Extract the (x, y) coordinate from the center of the cell holding the provided text.  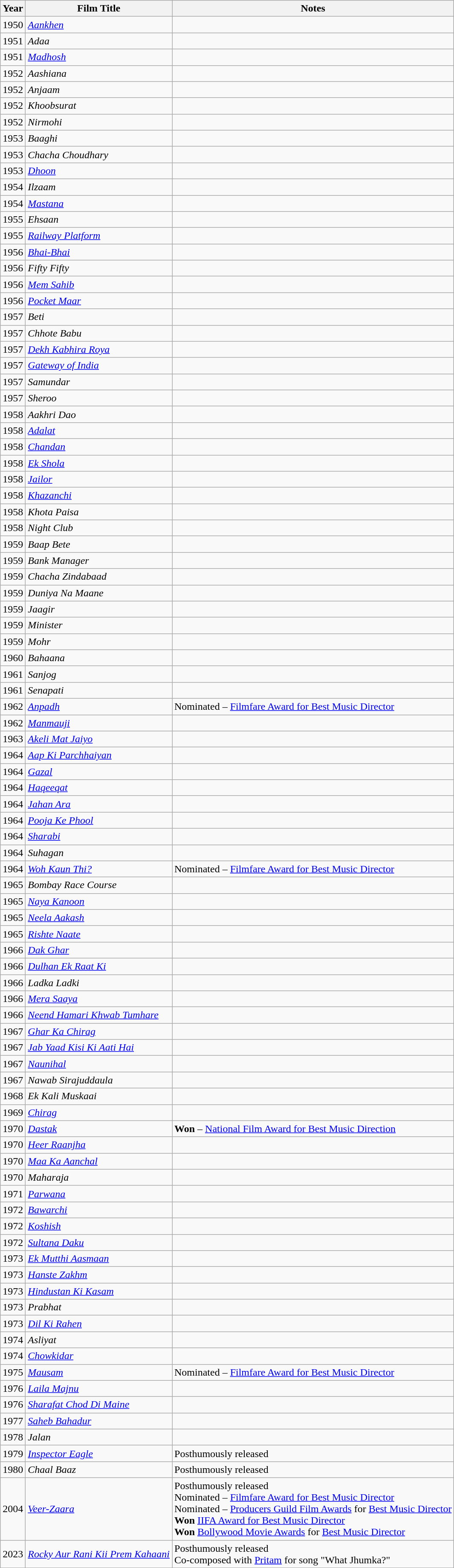
Manmauji (99, 723)
Akeli Mat Jaiyo (99, 739)
Night Club (99, 528)
Film Title (99, 9)
Aakhri Dao (99, 414)
Jahan Ara (99, 804)
Prabhat (99, 1307)
Chacha Choudhary (99, 154)
Posthumously released Co-composed with Pritam for song "What Jhumka?" (313, 1553)
Saheb Bahadur (99, 1421)
Chaal Baaz (99, 1469)
Ilzaam (99, 187)
Chowkidar (99, 1356)
Fifty Fifty (99, 268)
Sanjog (99, 674)
Pooja Ke Phool (99, 820)
Khota Paisa (99, 512)
Naya Kanoon (99, 901)
Ghar Ka Chirag (99, 1031)
Mastana (99, 203)
1968 (13, 1096)
Dulhan Ek Raat Ki (99, 966)
Neela Aakash (99, 918)
1950 (13, 25)
Duniya Na Maane (99, 593)
Gateway of India (99, 366)
Dekh Kabhira Roya (99, 349)
2023 (13, 1553)
Naunihal (99, 1064)
Neend Hamari Khwab Tumhare (99, 1015)
Bombay Race Course (99, 885)
1980 (13, 1469)
Baap Bete (99, 544)
1977 (13, 1421)
1963 (13, 739)
Maa Ka Aanchal (99, 1161)
Jailor (99, 479)
Anjaam (99, 90)
Sharafat Chod Di Maine (99, 1405)
Sharabi (99, 836)
Mera Saaya (99, 999)
Dastak (99, 1129)
Sheroo (99, 398)
Hindustan Ki Kasam (99, 1291)
1971 (13, 1193)
Heer Raanjha (99, 1145)
Aap Ki Parchhaiyan (99, 755)
Pocket Maar (99, 301)
Veer-Zaara (99, 1509)
Ek Mutthi Aasmaan (99, 1259)
Ek Shola (99, 463)
Adalat (99, 430)
Samundar (99, 382)
Ek Kali Muskaai (99, 1096)
Mohr (99, 642)
Mem Sahib (99, 285)
Ehsaan (99, 220)
Dak Ghar (99, 950)
Chandan (99, 447)
Bahaana (99, 658)
Asliyat (99, 1340)
2004 (13, 1509)
Khazanchi (99, 496)
1978 (13, 1437)
Bhai-Bhai (99, 252)
Jalan (99, 1437)
Gazal (99, 772)
Madhosh (99, 57)
Woh Kaun Thi? (99, 869)
Laila Majnu (99, 1388)
Sultana Daku (99, 1243)
Inspector Eagle (99, 1453)
1969 (13, 1112)
1960 (13, 658)
Mausam (99, 1372)
Senapati (99, 690)
Rishte Naate (99, 934)
Bank Manager (99, 560)
Koshish (99, 1226)
1979 (13, 1453)
Chhote Babu (99, 333)
Maharaja (99, 1177)
Chirag (99, 1112)
Nawab Sirajuddaula (99, 1080)
Hanste Zakhm (99, 1275)
Beti (99, 317)
Dhoon (99, 171)
Aashiana (99, 73)
Bawarchi (99, 1210)
Anpadh (99, 706)
Suhagan (99, 853)
Notes (313, 9)
Aankhen (99, 25)
Year (13, 9)
Dil Ki Rahen (99, 1324)
Chacha Zindabaad (99, 577)
Ladka Ladki (99, 982)
Jab Yaad Kisi Ki Aati Hai (99, 1048)
1975 (13, 1372)
Rocky Aur Rani Kii Prem Kahaani (99, 1553)
Minister (99, 625)
Jaagir (99, 609)
Won – National Film Award for Best Music Direction (313, 1129)
Nirmohi (99, 122)
Railway Platform (99, 236)
Adaa (99, 41)
Haqeeqat (99, 788)
Parwana (99, 1193)
Baaghi (99, 138)
Khoobsurat (99, 106)
